Pinpoint the cell where the given text exists, returning its (X, Y) midpoint coordinate. 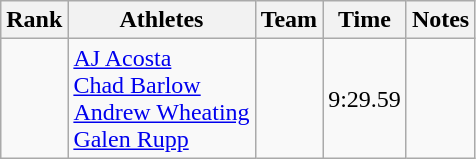
Notes (440, 20)
9:29.59 (365, 98)
Time (365, 20)
Rank (34, 20)
AJ AcostaChad BarlowAndrew WheatingGalen Rupp (162, 98)
Team (289, 20)
Athletes (162, 20)
